Return the (x, y) coordinate for the center point of the cell that contains the specified text.  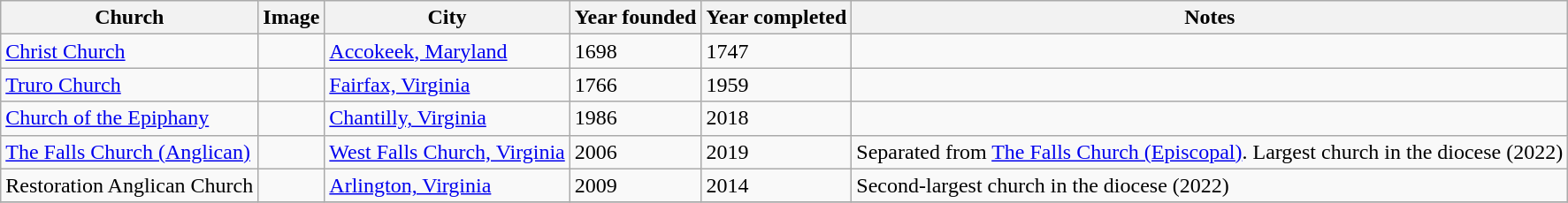
1766 (635, 85)
2019 (776, 152)
Notes (1210, 18)
Restoration Anglican Church (129, 185)
1959 (776, 85)
2006 (635, 152)
2018 (776, 118)
West Falls Church, Virginia (447, 152)
Church (129, 18)
Fairfax, Virginia (447, 85)
1986 (635, 118)
Chantilly, Virginia (447, 118)
Separated from The Falls Church (Episcopal). Largest church in the diocese (2022) (1210, 152)
Year completed (776, 18)
Church of the Epiphany (129, 118)
2014 (776, 185)
Second-largest church in the diocese (2022) (1210, 185)
1747 (776, 51)
Truro Church (129, 85)
Arlington, Virginia (447, 185)
1698 (635, 51)
Year founded (635, 18)
Image (292, 18)
The Falls Church (Anglican) (129, 152)
2009 (635, 185)
City (447, 18)
Accokeek, Maryland (447, 51)
Christ Church (129, 51)
